Pinpoint the cell where the given text exists, returning its [X, Y] midpoint coordinate. 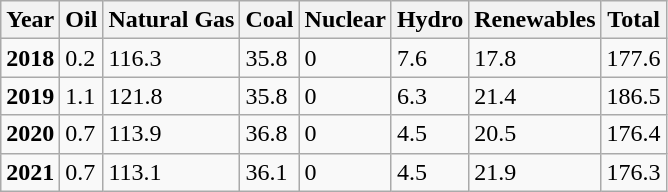
Nuclear [345, 20]
176.4 [634, 134]
Hydro [430, 20]
21.9 [535, 172]
2021 [30, 172]
Year [30, 20]
0.2 [82, 58]
2018 [30, 58]
20.5 [535, 134]
1.1 [82, 96]
6.3 [430, 96]
177.6 [634, 58]
186.5 [634, 96]
Coal [270, 20]
36.1 [270, 172]
Natural Gas [172, 20]
21.4 [535, 96]
2020 [30, 134]
113.9 [172, 134]
Total [634, 20]
36.8 [270, 134]
116.3 [172, 58]
7.6 [430, 58]
176.3 [634, 172]
Oil [82, 20]
17.8 [535, 58]
Renewables [535, 20]
2019 [30, 96]
113.1 [172, 172]
121.8 [172, 96]
